Identify which cell holds the provided text, then report its [x, y] central coordinate. 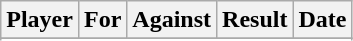
Player [40, 20]
Result [255, 20]
Against [172, 20]
Date [322, 20]
For [102, 20]
